For the text-containing cell, return its midpoint in (X, Y) coordinate format. 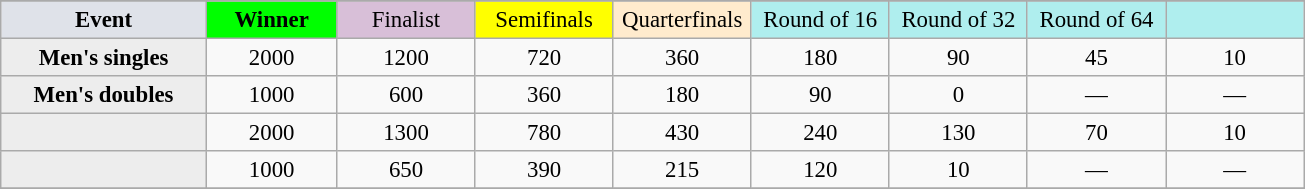
Winner (272, 20)
1200 (406, 58)
0 (958, 95)
240 (820, 133)
70 (1096, 133)
600 (406, 95)
Event (104, 20)
Quarterfinals (682, 20)
430 (682, 133)
780 (544, 133)
390 (544, 170)
45 (1096, 58)
Round of 64 (1096, 20)
720 (544, 58)
120 (820, 170)
130 (958, 133)
650 (406, 170)
Semifinals (544, 20)
Finalist (406, 20)
Round of 32 (958, 20)
215 (682, 170)
Men's doubles (104, 95)
1300 (406, 133)
Round of 16 (820, 20)
Men's singles (104, 58)
